Scan for the cell matching the given text and deliver its [x, y] coordinate at center. 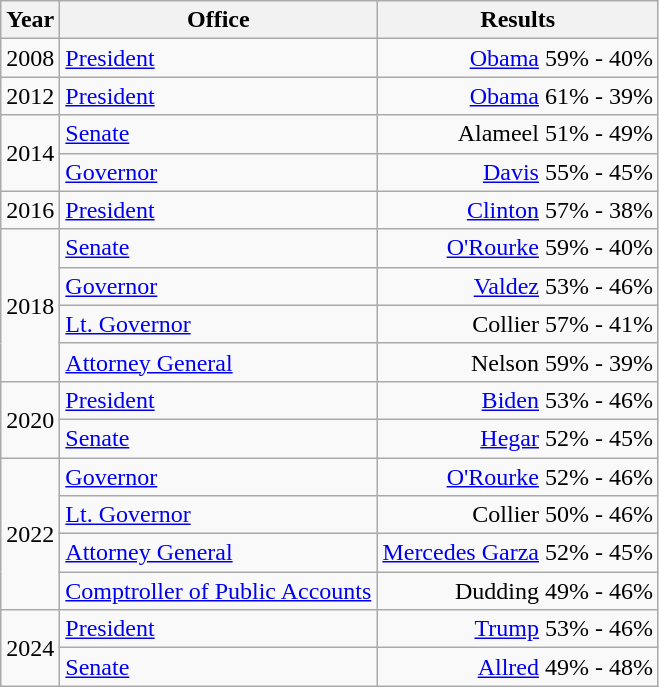
2022 [30, 534]
Allred 49% - 48% [518, 667]
Comptroller of Public Accounts [218, 591]
Collier 50% - 46% [518, 515]
Mercedes Garza 52% - 45% [518, 553]
Obama 61% - 39% [518, 96]
O'Rourke 59% - 40% [518, 248]
Valdez 53% - 46% [518, 286]
2020 [30, 419]
Nelson 59% - 39% [518, 362]
2024 [30, 648]
Hegar 52% - 45% [518, 438]
2008 [30, 58]
Results [518, 20]
Obama 59% - 40% [518, 58]
2018 [30, 305]
2014 [30, 153]
Davis 55% - 45% [518, 172]
Dudding 49% - 46% [518, 591]
2016 [30, 210]
O'Rourke 52% - 46% [518, 477]
Alameel 51% - 49% [518, 134]
2012 [30, 96]
Collier 57% - 41% [518, 324]
Clinton 57% - 38% [518, 210]
Year [30, 20]
Biden 53% - 46% [518, 400]
Office [218, 20]
Trump 53% - 46% [518, 629]
